Return (X, Y) of the center of cell containing provided text 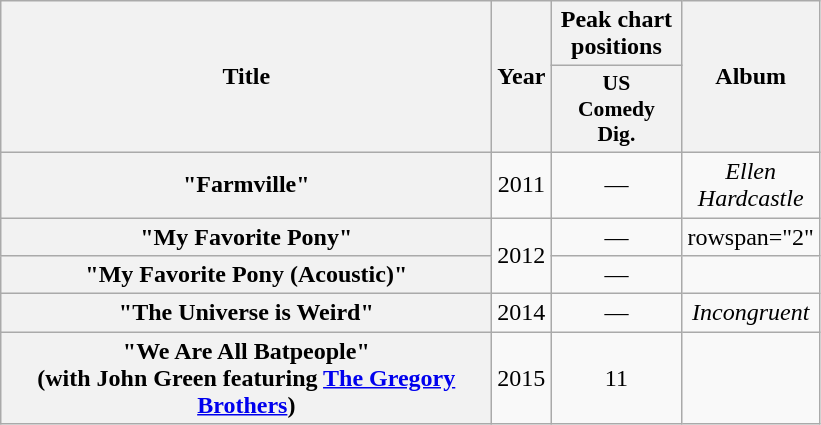
2015 (522, 378)
Peak chart positions (616, 34)
Ellen Hardcastle (751, 184)
USComedyDig. (616, 110)
2011 (522, 184)
"My Favorite Pony" (246, 237)
"Farmville" (246, 184)
Album (751, 77)
2012 (522, 256)
2014 (522, 313)
"We Are All Batpeople"(with John Green featuring The Gregory Brothers) (246, 378)
Title (246, 77)
Year (522, 77)
"The Universe is Weird" (246, 313)
"My Favorite Pony (Acoustic)" (246, 275)
11 (616, 378)
rowspan="2" (751, 237)
Incongruent (751, 313)
